Return (x, y) of the center of cell containing provided text 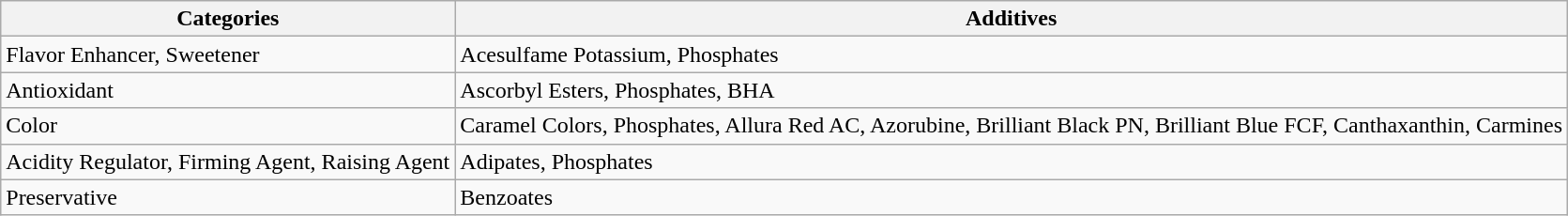
Benzoates (1012, 197)
Acidity Regulator, Firming Agent, Raising Agent (228, 162)
Caramel Colors, Phosphates, Allura Red AC, Azorubine, Brilliant Black PN, Brilliant Blue FCF, Canthaxanthin, Carmines (1012, 126)
Ascorbyl Esters, Phosphates, BHA (1012, 90)
Categories (228, 19)
Antioxidant (228, 90)
Preservative (228, 197)
Adipates, Phosphates (1012, 162)
Additives (1012, 19)
Color (228, 126)
Flavor Enhancer, Sweetener (228, 54)
Acesulfame Potassium, Phosphates (1012, 54)
